Find where the given text appears and provide that cell's center as (x, y) coordinate. 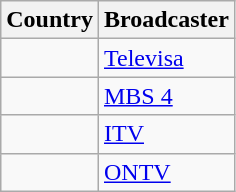
ITV (166, 134)
Country (50, 20)
Broadcaster (166, 20)
Televisa (166, 58)
ONTV (166, 172)
MBS 4 (166, 96)
